Determine the [x, y] coordinate at the center of the cell enclosing the given text.  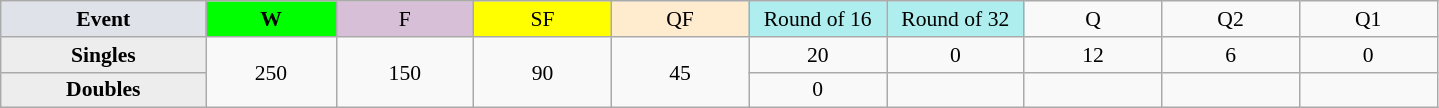
Event [104, 19]
Round of 32 [955, 19]
Q1 [1368, 19]
Round of 16 [818, 19]
Q2 [1231, 19]
Singles [104, 55]
45 [680, 72]
Q [1093, 19]
Doubles [104, 90]
SF [543, 19]
150 [405, 72]
QF [680, 19]
90 [543, 72]
6 [1231, 55]
250 [271, 72]
20 [818, 55]
W [271, 19]
12 [1093, 55]
F [405, 19]
